From the cell containing the given text, extract its center point as (x, y) coordinate. 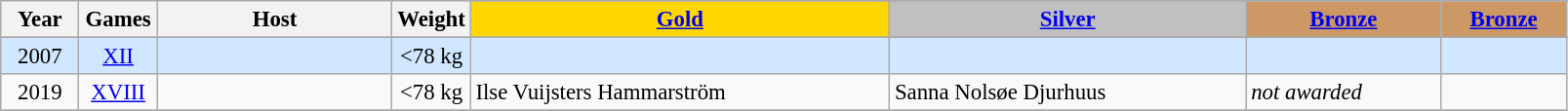
Weight (431, 19)
XII (118, 56)
Host (275, 19)
Silver (1067, 19)
Gold (680, 19)
not awarded (1344, 92)
Ilse Vuijsters Hammarström (680, 92)
XVIII (118, 92)
Games (118, 19)
Year (40, 19)
2007 (40, 56)
Sanna Nolsøe Djurhuus (1067, 92)
2019 (40, 92)
